Identify which cell holds the provided text, then report its [x, y] central coordinate. 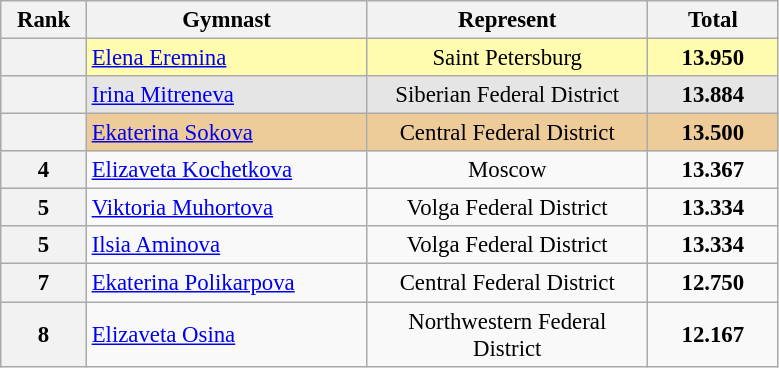
Ilsia Aminova [226, 245]
Northwestern Federal District [508, 334]
Siberian Federal District [508, 95]
Elizaveta Osina [226, 334]
Elena Eremina [226, 58]
Ekaterina Polikarpova [226, 283]
4 [44, 170]
Irina Mitreneva [226, 95]
Saint Petersburg [508, 58]
13.884 [714, 95]
12.750 [714, 283]
8 [44, 334]
Gymnast [226, 20]
Elizaveta Kochetkova [226, 170]
13.950 [714, 58]
Viktoria Muhortova [226, 208]
7 [44, 283]
Total [714, 20]
Represent [508, 20]
12.167 [714, 334]
13.367 [714, 170]
Moscow [508, 170]
13.500 [714, 133]
Ekaterina Sokova [226, 133]
Rank [44, 20]
